Provide the (X, Y) coordinate of the cell's center where the given text is located.  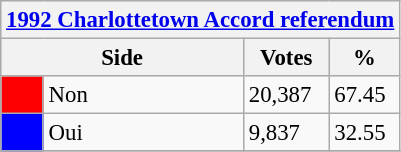
Non (143, 95)
9,837 (286, 133)
Side (122, 58)
67.45 (364, 95)
Oui (143, 133)
Votes (286, 58)
% (364, 58)
20,387 (286, 95)
1992 Charlottetown Accord referendum (200, 20)
32.55 (364, 133)
